Detect which cell encompasses the target text, then output its [X, Y] center coordinate. 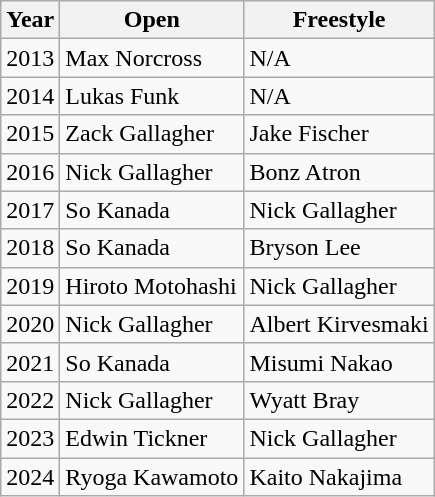
2023 [30, 438]
Misumi Nakao [339, 362]
2021 [30, 362]
2017 [30, 210]
Freestyle [339, 20]
Open [152, 20]
2013 [30, 58]
Albert Kirvesmaki [339, 324]
2015 [30, 134]
2014 [30, 96]
Ryoga Kawamoto [152, 477]
2024 [30, 477]
Edwin Tickner [152, 438]
2018 [30, 248]
Bryson Lee [339, 248]
Bonz Atron [339, 172]
Lukas Funk [152, 96]
Max Norcross [152, 58]
Year [30, 20]
Hiroto Motohashi [152, 286]
Wyatt Bray [339, 400]
2016 [30, 172]
Zack Gallagher [152, 134]
2020 [30, 324]
Kaito Nakajima [339, 477]
Jake Fischer [339, 134]
2019 [30, 286]
2022 [30, 400]
